Detect which cell encompasses the target text, then output its [x, y] center coordinate. 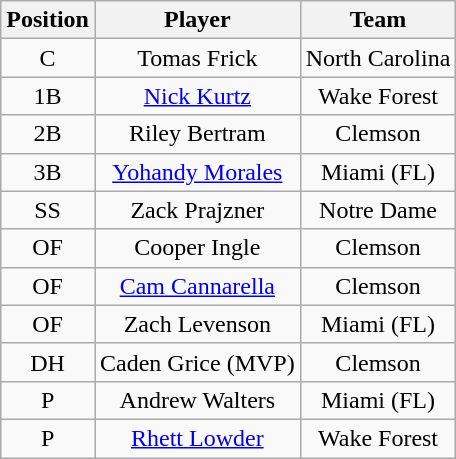
North Carolina [378, 58]
Yohandy Morales [197, 172]
Zach Levenson [197, 324]
C [48, 58]
Notre Dame [378, 210]
1B [48, 96]
Cam Cannarella [197, 286]
Caden Grice (MVP) [197, 362]
Nick Kurtz [197, 96]
Zack Prajzner [197, 210]
3B [48, 172]
Rhett Lowder [197, 438]
Player [197, 20]
DH [48, 362]
Riley Bertram [197, 134]
2B [48, 134]
SS [48, 210]
Andrew Walters [197, 400]
Cooper Ingle [197, 248]
Tomas Frick [197, 58]
Team [378, 20]
Position [48, 20]
